Provide the (X, Y) coordinate of the cell's center where the given text is located.  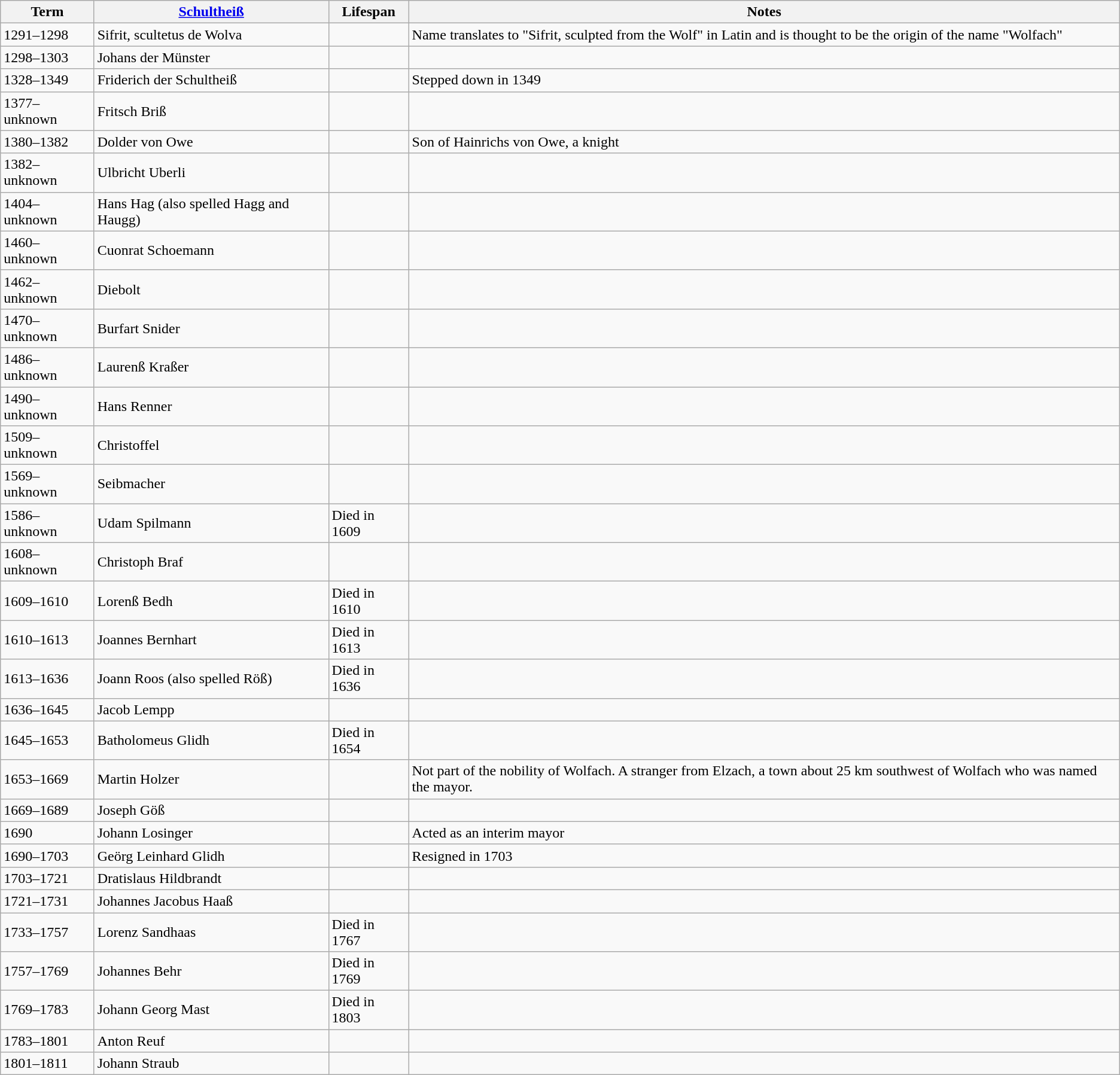
1470–unknown (47, 328)
Lorenß Bedh (211, 601)
Anton Reuf (211, 1041)
1586–unknown (47, 523)
Notes (764, 12)
Ulbricht Uberli (211, 172)
Friderich der Schultheiß (211, 80)
Died in 1610 (369, 601)
Johans der Münster (211, 57)
1462–unknown (47, 290)
Died in 1803 (369, 1010)
Johannes Jacobus Haaß (211, 901)
1636–1645 (47, 709)
Hans Renner (211, 406)
Acted as an interim mayor (764, 833)
Died in 1613 (369, 640)
Geörg Leinhard Glidh (211, 855)
1613–1636 (47, 678)
Cuonrat Schoemann (211, 250)
Term (47, 12)
1690 (47, 833)
1291–1298 (47, 35)
1645–1653 (47, 741)
Jacob Lempp (211, 709)
Johann Straub (211, 1064)
1733–1757 (47, 932)
Christoph Braf (211, 562)
Laurenß Kraßer (211, 367)
1404–unknown (47, 212)
Christoffel (211, 445)
1382–unknown (47, 172)
Johannes Behr (211, 972)
Died in 1769 (369, 972)
1380–1382 (47, 142)
1721–1731 (47, 901)
1703–1721 (47, 878)
1669–1689 (47, 810)
Joann Roos (also spelled Röß) (211, 678)
Johann Losinger (211, 833)
1609–1610 (47, 601)
Schultheiß (211, 12)
1608–unknown (47, 562)
Batholomeus Glidh (211, 741)
Martin Holzer (211, 779)
1769–1783 (47, 1010)
Resigned in 1703 (764, 855)
1298–1303 (47, 57)
1783–1801 (47, 1041)
Sifrit, scultetus de Wolva (211, 35)
Joannes Bernhart (211, 640)
Lorenz Sandhaas (211, 932)
Son of Hainrichs von Owe, a knight (764, 142)
1490–unknown (47, 406)
Joseph Göß (211, 810)
Johann Georg Mast (211, 1010)
Name translates to "Sifrit, sculpted from the Wolf" in Latin and is thought to be the origin of the name "Wolfach" (764, 35)
Burfart Snider (211, 328)
Diebolt (211, 290)
1569–unknown (47, 485)
Died in 1609 (369, 523)
Udam Spilmann (211, 523)
Hans Hag (also spelled Hagg and Haugg) (211, 212)
1653–1669 (47, 779)
Died in 1767 (369, 932)
Fritsch Briß (211, 111)
1460–unknown (47, 250)
Dolder von Owe (211, 142)
Stepped down in 1349 (764, 80)
1377–unknown (47, 111)
1610–1613 (47, 640)
1801–1811 (47, 1064)
1486–unknown (47, 367)
1328–1349 (47, 80)
1690–1703 (47, 855)
Died in 1636 (369, 678)
Dratislaus Hildbrandt (211, 878)
Died in 1654 (369, 741)
Lifespan (369, 12)
Seibmacher (211, 485)
Not part of the nobility of Wolfach. A stranger from Elzach, a town about 25 km southwest of Wolfach who was named the mayor. (764, 779)
1509–unknown (47, 445)
1757–1769 (47, 972)
